Provide the (X, Y) coordinate of the cell's center where the given text is located.  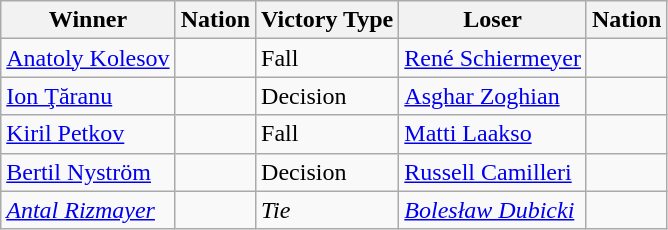
Bertil Nyström (88, 172)
René Schiermeyer (493, 58)
Ion Ţăranu (88, 96)
Matti Laakso (493, 134)
Loser (493, 20)
Asghar Zoghian (493, 96)
Tie (328, 210)
Victory Type (328, 20)
Kiril Petkov (88, 134)
Bolesław Dubicki (493, 210)
Antal Rizmayer (88, 210)
Russell Camilleri (493, 172)
Anatoly Kolesov (88, 58)
Winner (88, 20)
